Determine the [X, Y] coordinate at the center of the cell enclosing the given text.  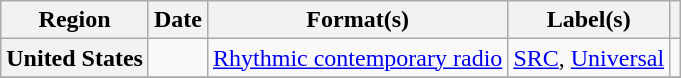
Region [75, 20]
Format(s) [358, 20]
United States [75, 58]
Date [178, 20]
Label(s) [589, 20]
Rhythmic contemporary radio [358, 58]
SRC, Universal [589, 58]
